Return (X, Y) of the center of cell containing provided text 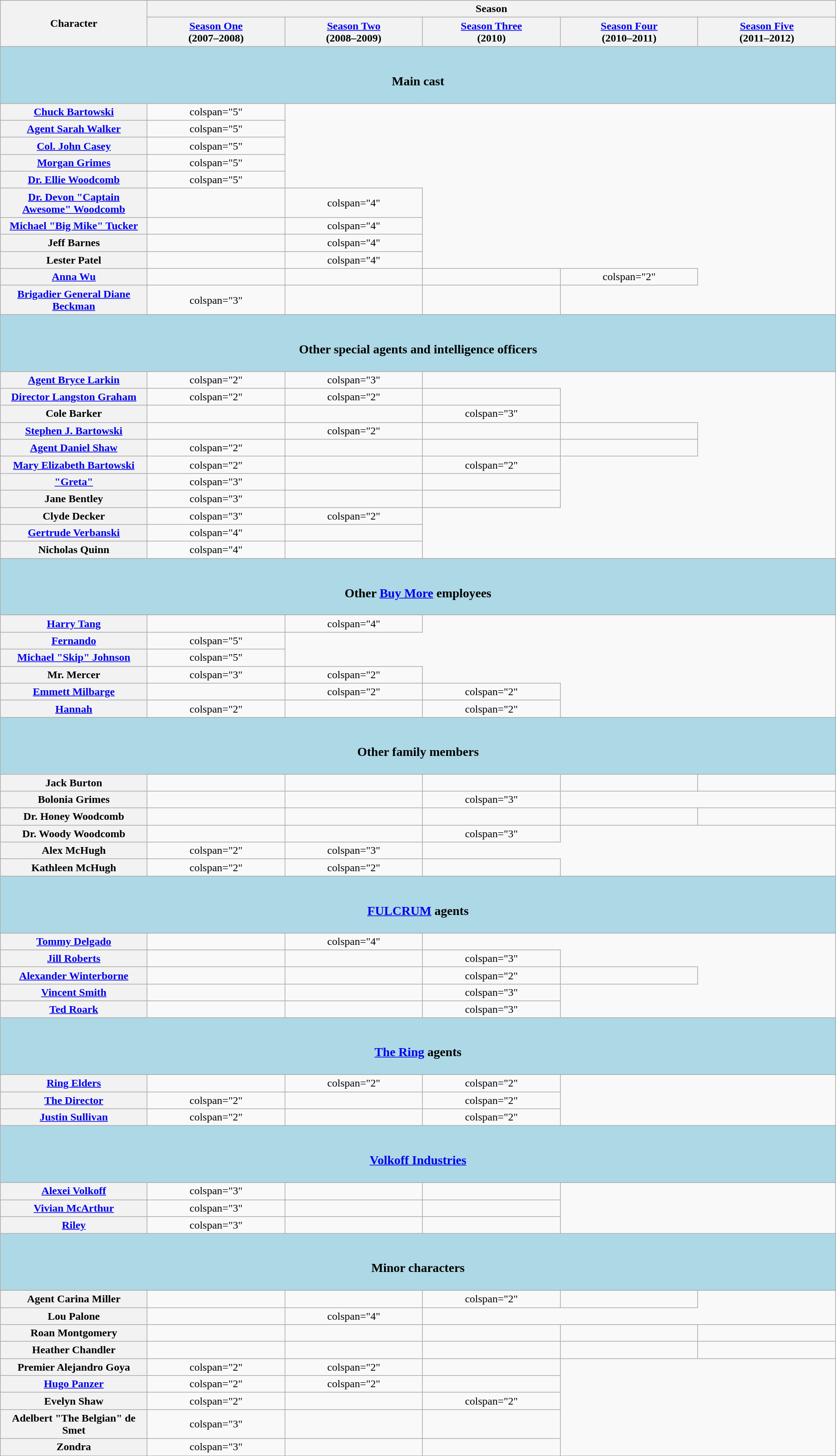
Director Langston Graham (74, 397)
Evelyn Shaw (74, 1401)
Season Five(2011–2012) (767, 32)
Agent Carina Miller (74, 1299)
Bolonia Grimes (74, 800)
Lou Palone (74, 1316)
Vivian McArthur (74, 1208)
Other Buy More employees (418, 587)
Season (492, 9)
Chuck Bartowski (74, 112)
Nicholas Quinn (74, 550)
Main cast (418, 75)
Dr. Ellie Woodcomb (74, 180)
Michael "Big Mike" Tucker (74, 226)
Agent Bryce Larkin (74, 380)
Dr. Honey Woodcomb (74, 817)
Other family members (418, 745)
Premier Alejandro Goya (74, 1367)
Season Three(2010) (491, 32)
Stephen J. Bartowski (74, 431)
Jane Bentley (74, 499)
Dr. Devon "Captain Awesome" Woodcomb (74, 203)
Hugo Panzer (74, 1384)
Col. John Casey (74, 146)
Ring Elders (74, 1083)
Jill Roberts (74, 958)
Other special agents and intelligence officers (418, 343)
Roan Montgomery (74, 1333)
Riley (74, 1225)
Cole Barker (74, 414)
The Director (74, 1100)
Mr. Mercer (74, 675)
Justin Sullivan (74, 1117)
Kathleen McHugh (74, 868)
Anna Wu (74, 277)
Michael "Skip" Johnson (74, 658)
Brigadier General Diane Beckman (74, 300)
Minor characters (418, 1262)
Gertrude Verbanski (74, 533)
Alexander Winterborne (74, 975)
Season Four(2010–2011) (629, 32)
Agent Sarah Walker (74, 129)
Zondra (74, 1447)
Alexei Volkoff (74, 1191)
FULCRUM agents (418, 904)
Mary Elizabeth Bartowski (74, 465)
Adelbert "The Belgian" de Smet (74, 1424)
Jeff Barnes (74, 243)
The Ring agents (418, 1046)
Dr. Woody Woodcomb (74, 834)
Heather Chandler (74, 1350)
Ted Roark (74, 1009)
Season One(2007–2008) (216, 32)
Emmett Milbarge (74, 692)
Morgan Grimes (74, 163)
Character (74, 23)
"Greta" (74, 482)
Harry Tang (74, 624)
Agent Daniel Shaw (74, 448)
Vincent Smith (74, 992)
Lester Patel (74, 260)
Fernando (74, 641)
Clyde Decker (74, 516)
Hannah (74, 709)
Alex McHugh (74, 851)
Season Two(2008–2009) (354, 32)
Jack Burton (74, 782)
Volkoff Industries (418, 1154)
Tommy Delgado (74, 941)
